Identify which cell holds the provided text, then report its (x, y) central coordinate. 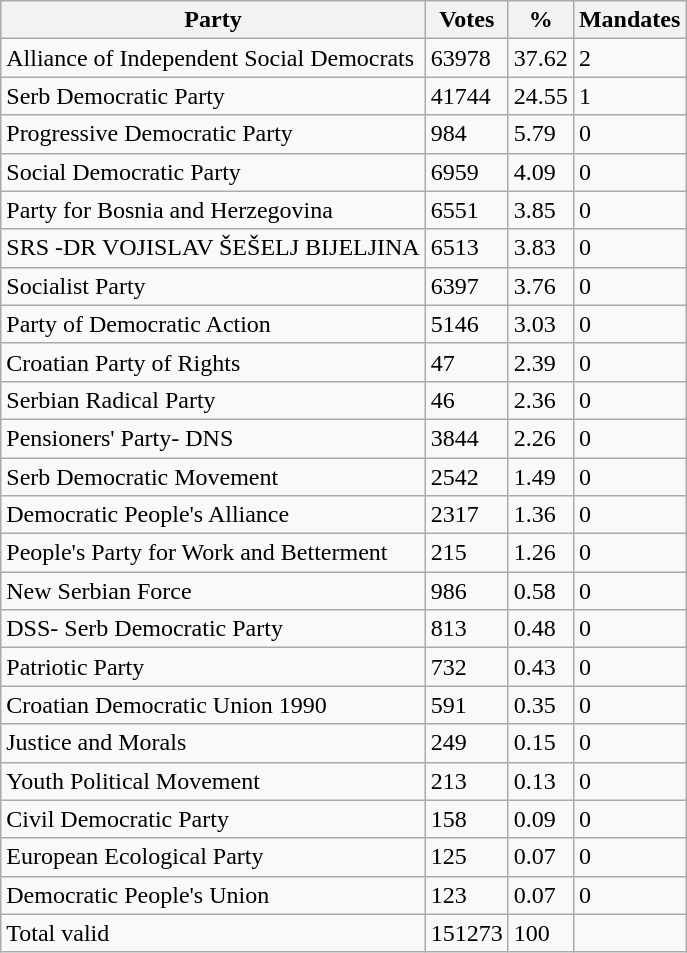
125 (466, 857)
2.36 (540, 400)
Serbian Radical Party (213, 400)
Total valid (213, 933)
European Ecological Party (213, 857)
Party for Bosnia and Herzegovina (213, 210)
0.58 (540, 591)
Socialist Party (213, 286)
249 (466, 743)
Party (213, 20)
591 (466, 705)
5146 (466, 324)
984 (466, 134)
986 (466, 591)
0.48 (540, 629)
Patriotic Party (213, 667)
Croatian Party of Rights (213, 362)
Civil Democratic Party (213, 819)
3844 (466, 438)
0.09 (540, 819)
1.36 (540, 515)
151273 (466, 933)
813 (466, 629)
Serb Democratic Movement (213, 477)
Serb Democratic Party (213, 96)
6397 (466, 286)
1.26 (540, 553)
6551 (466, 210)
3.03 (540, 324)
Alliance of Independent Social Democrats (213, 58)
6513 (466, 248)
158 (466, 819)
46 (466, 400)
Votes (466, 20)
0.35 (540, 705)
Democratic People's Union (213, 895)
Mandates (629, 20)
24.55 (540, 96)
0.15 (540, 743)
SRS -DR VOJISLAV ŠEŠELJ BIJELJINA (213, 248)
Youth Political Movement (213, 781)
Party of Democratic Action (213, 324)
732 (466, 667)
Democratic People's Alliance (213, 515)
Social Democratic Party (213, 172)
People's Party for Work and Betterment (213, 553)
100 (540, 933)
63978 (466, 58)
1 (629, 96)
DSS- Serb Democratic Party (213, 629)
215 (466, 553)
4.09 (540, 172)
2 (629, 58)
123 (466, 895)
2.39 (540, 362)
Pensioners' Party- DNS (213, 438)
New Serbian Force (213, 591)
0.13 (540, 781)
3.83 (540, 248)
37.62 (540, 58)
2317 (466, 515)
Progressive Democratic Party (213, 134)
2.26 (540, 438)
41744 (466, 96)
Justice and Morals (213, 743)
Croatian Democratic Union 1990 (213, 705)
% (540, 20)
213 (466, 781)
3.76 (540, 286)
1.49 (540, 477)
47 (466, 362)
0.43 (540, 667)
3.85 (540, 210)
5.79 (540, 134)
6959 (466, 172)
2542 (466, 477)
